Return (x, y) of the center of cell containing provided text 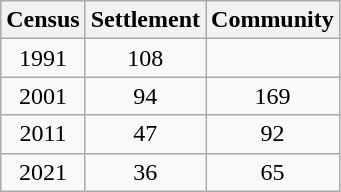
2021 (43, 172)
36 (145, 172)
2001 (43, 96)
47 (145, 134)
65 (273, 172)
108 (145, 58)
Community (273, 20)
Settlement (145, 20)
Census (43, 20)
92 (273, 134)
169 (273, 96)
2011 (43, 134)
1991 (43, 58)
94 (145, 96)
